From the cell containing the given text, extract its center point as (X, Y) coordinate. 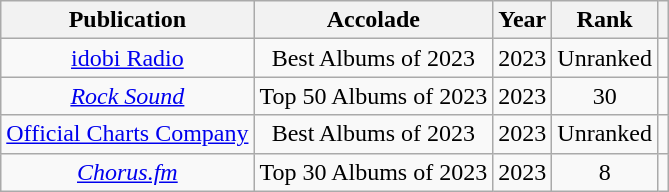
Publication (128, 20)
Chorus.fm (128, 172)
Year (522, 20)
Rock Sound (128, 96)
Rank (605, 20)
30 (605, 96)
idobi Radio (128, 58)
Top 30 Albums of 2023 (374, 172)
Top 50 Albums of 2023 (374, 96)
Official Charts Company (128, 134)
8 (605, 172)
Accolade (374, 20)
